Detect which cell encompasses the target text, then output its (x, y) center coordinate. 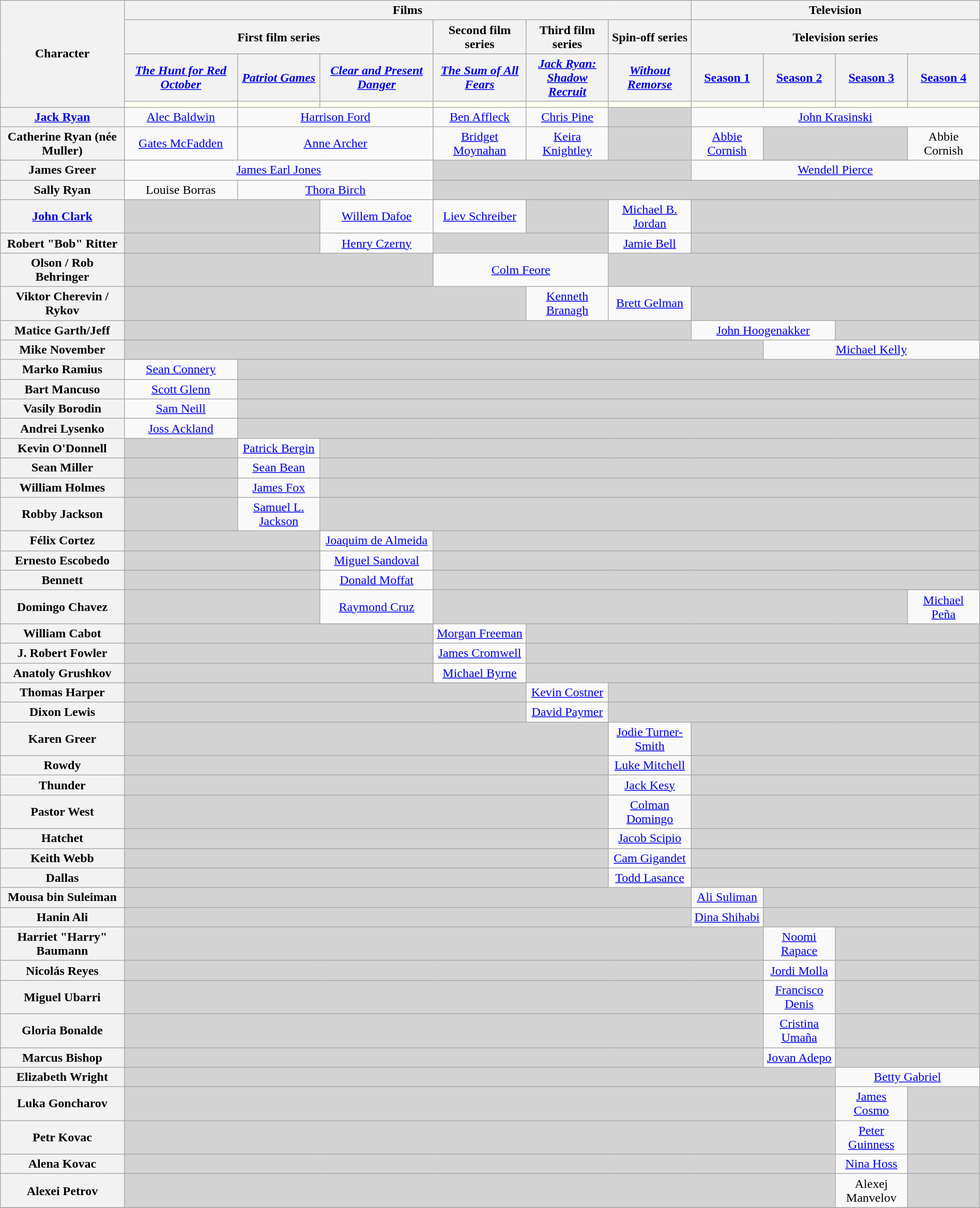
Petr Kovac (62, 1137)
Peter Guinness (871, 1137)
William Cabot (62, 633)
Henry Czerny (376, 243)
Louise Borras (181, 190)
J. Robert Fowler (62, 653)
Nicolás Reyes (62, 970)
Patrick Bergin (279, 448)
Noomi Rapace (799, 944)
Gates McFadden (181, 144)
Jodie Turner-Smith (650, 739)
Michael B. Jordan (650, 216)
Ali Suliman (727, 897)
Marcus Bishop (62, 1057)
Ernesto Escobedo (62, 560)
Second film series (480, 37)
Cam Gigandet (650, 858)
Third film series (568, 37)
John Krasinski (835, 117)
Samuel L. Jackson (279, 514)
Liev Schreiber (480, 216)
Robert "Bob" Ritter (62, 243)
Vasily Borodin (62, 409)
Sam Neill (181, 409)
Miguel Ubarri (62, 997)
Thora Birch (335, 190)
Colman Domingo (650, 812)
Sean Bean (279, 468)
Without Remorse (650, 78)
Television series (835, 37)
James Cromwell (480, 653)
Jack Kesy (650, 785)
Elizabeth Wright (62, 1077)
Luka Goncharov (62, 1104)
William Holmes (62, 487)
Anne Archer (335, 144)
First film series (279, 37)
James Cosmo (871, 1104)
Alexei Petrov (62, 1191)
Pastor West (62, 812)
Michael Peña (944, 607)
Keira Knightley (568, 144)
Gloria Bonalde (62, 1031)
Alena Kovac (62, 1164)
Colm Feore (521, 270)
Films (407, 10)
Kevin Costner (568, 693)
Jovan Adepo (799, 1057)
Rowdy (62, 766)
Jack Ryan (62, 117)
Thunder (62, 785)
Spin-off series (650, 37)
Mike November (62, 350)
Hatchet (62, 838)
Jacob Scipio (650, 838)
Félix Cortez (62, 541)
Sean Miller (62, 468)
Bennett (62, 580)
Marko Ramius (62, 370)
Harriet "Harry" Baumann (62, 944)
Patriot Games (279, 78)
Robby Jackson (62, 514)
Season 2 (799, 78)
Season 1 (727, 78)
John Hoogenakker (763, 330)
David Paymer (568, 712)
Season 3 (871, 78)
Luke Mitchell (650, 766)
Mousa bin Suleiman (62, 897)
John Clark (62, 216)
Jordi Molla (799, 970)
James Greer (62, 170)
Alec Baldwin (181, 117)
Francisco Denis (799, 997)
Kevin O'Donnell (62, 448)
Wendell Pierce (835, 170)
Jack Ryan:Shadow Recruit (568, 78)
Character (62, 54)
Karen Greer (62, 739)
Dina Shihabi (727, 917)
Nina Hoss (871, 1164)
Michael Kelly (871, 350)
Alexej Manvelov (871, 1191)
Harrison Ford (335, 117)
Miguel Sandoval (376, 560)
Andrei Lysenko (62, 429)
Willem Dafoe (376, 216)
James Earl Jones (279, 170)
Dixon Lewis (62, 712)
Bart Mancuso (62, 389)
Sally Ryan (62, 190)
Brett Gelman (650, 303)
Hanin Ali (62, 917)
Olson / Rob Behringer (62, 270)
Morgan Freeman (480, 633)
Keith Webb (62, 858)
Bridget Moynahan (480, 144)
Dallas (62, 878)
Donald Moffat (376, 580)
The Sum of All Fears (480, 78)
Thomas Harper (62, 693)
Kenneth Branagh (568, 303)
Cristina Umaña (799, 1031)
Domingo Chavez (62, 607)
The Hunt for Red October (181, 78)
Television (835, 10)
Chris Pine (568, 117)
Raymond Cruz (376, 607)
Ben Affleck (480, 117)
James Fox (279, 487)
Michael Byrne (480, 672)
Scott Glenn (181, 389)
Joaquim de Almeida (376, 541)
Todd Lasance (650, 878)
Sean Connery (181, 370)
Matice Garth/Jeff (62, 330)
Joss Ackland (181, 429)
Anatoly Grushkov (62, 672)
Viktor Cherevin / Rykov (62, 303)
Season 4 (944, 78)
Clear and Present Danger (376, 78)
Catherine Ryan (née Muller) (62, 144)
Jamie Bell (650, 243)
Betty Gabriel (908, 1077)
